Detect which cell encompasses the target text, then output its (x, y) center coordinate. 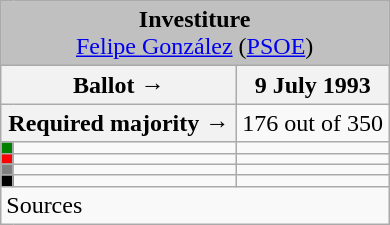
176 out of 350 (313, 123)
9 July 1993 (313, 85)
Sources (195, 205)
Required majority → (119, 123)
Ballot → (119, 85)
InvestitureFelipe González (PSOE) (195, 34)
